Scan for the cell matching the given text and deliver its (x, y) coordinate at center. 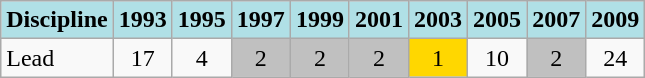
24 (616, 58)
2005 (498, 20)
Lead (57, 58)
10 (498, 58)
2001 (378, 20)
Discipline (57, 20)
1 (438, 58)
17 (142, 58)
2009 (616, 20)
4 (202, 58)
2003 (438, 20)
1997 (260, 20)
1993 (142, 20)
1995 (202, 20)
2007 (556, 20)
1999 (320, 20)
